Return [x, y] of the center of cell containing provided text 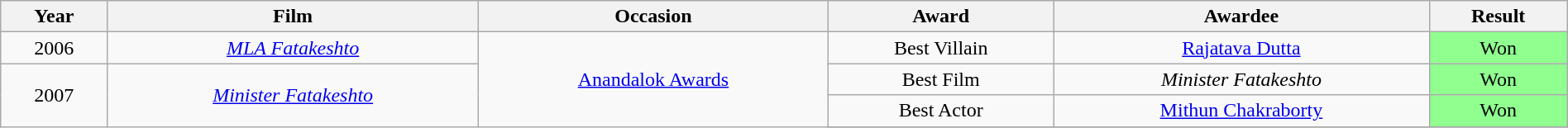
Best Film [941, 79]
Best Villain [941, 48]
Award [941, 17]
2007 [55, 95]
Occasion [653, 17]
Mithun Chakraborty [1241, 111]
Year [55, 17]
Anandalok Awards [653, 79]
Film [293, 17]
2006 [55, 48]
Result [1499, 17]
Best Actor [941, 111]
Rajatava Dutta [1241, 48]
MLA Fatakeshto [293, 48]
Awardee [1241, 17]
